From the cell containing the given text, extract its center point as [x, y] coordinate. 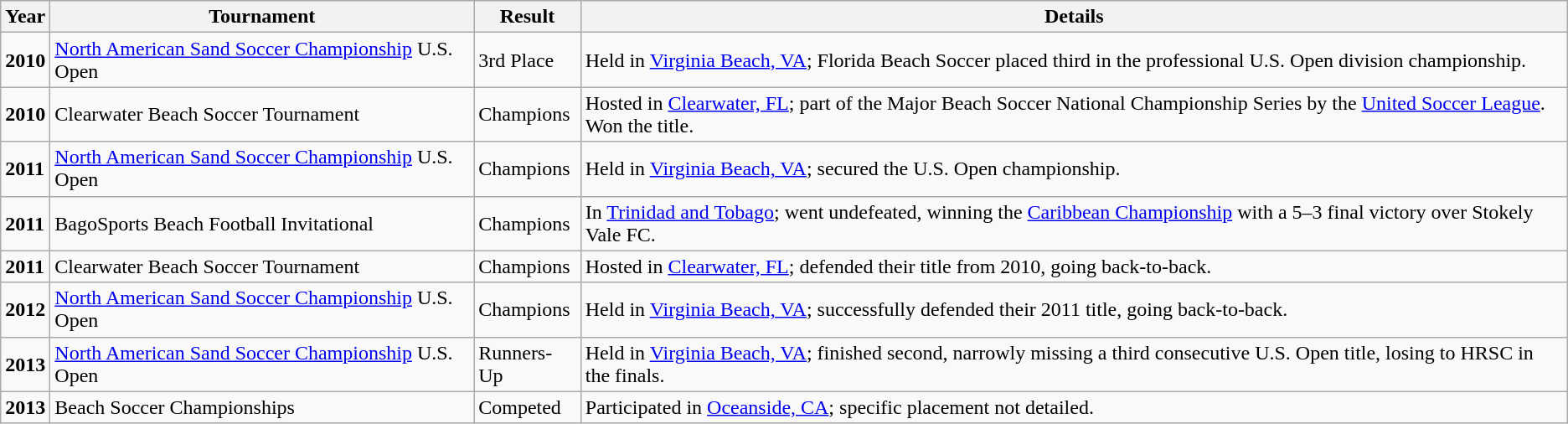
Participated in Oceanside, CA; specific placement not detailed. [1074, 407]
Held in Virginia Beach, VA; finished second, narrowly missing a third consecutive U.S. Open title, losing to HRSC in the finals. [1074, 364]
3rd Place [528, 60]
Hosted in Clearwater, FL; defended their title from 2010, going back-to-back. [1074, 266]
Competed [528, 407]
Year [25, 17]
Hosted in Clearwater, FL; part of the Major Beach Soccer National Championship Series by the United Soccer League. Won the title. [1074, 114]
Held in Virginia Beach, VA; secured the U.S. Open championship. [1074, 169]
In Trinidad and Tobago; went undefeated, winning the Caribbean Championship with a 5–3 final victory over Stokely Vale FC. [1074, 223]
Held in Virginia Beach, VA; successfully defended their 2011 title, going back-to-back. [1074, 310]
2012 [25, 310]
Runners-Up [528, 364]
Result [528, 17]
BagoSports Beach Football Invitational [262, 223]
Beach Soccer Championships [262, 407]
Tournament [262, 17]
Held in Virginia Beach, VA; Florida Beach Soccer placed third in the professional U.S. Open division championship. [1074, 60]
Details [1074, 17]
